Scan for the cell matching the given text and deliver its (X, Y) coordinate at center. 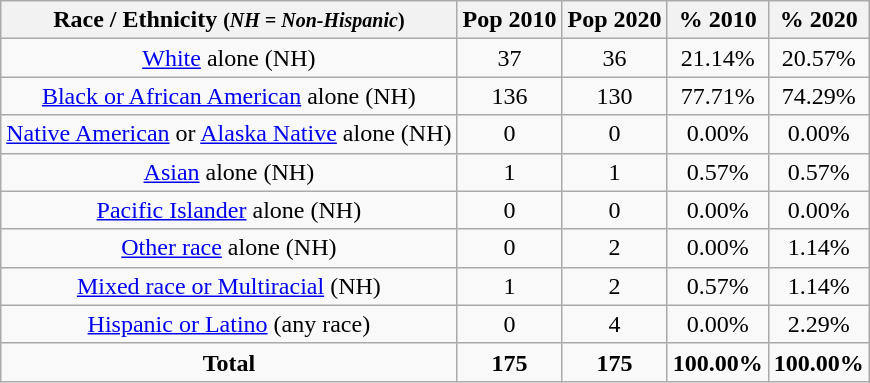
Pacific Islander alone (NH) (229, 210)
74.29% (818, 96)
Total (229, 362)
Race / Ethnicity (NH = Non-Hispanic) (229, 20)
Mixed race or Multiracial (NH) (229, 286)
White alone (NH) (229, 58)
36 (614, 58)
21.14% (718, 58)
Pop 2020 (614, 20)
77.71% (718, 96)
% 2010 (718, 20)
Other race alone (NH) (229, 248)
Native American or Alaska Native alone (NH) (229, 134)
Hispanic or Latino (any race) (229, 324)
20.57% (818, 58)
130 (614, 96)
136 (510, 96)
Pop 2010 (510, 20)
% 2020 (818, 20)
4 (614, 324)
Asian alone (NH) (229, 172)
Black or African American alone (NH) (229, 96)
37 (510, 58)
2.29% (818, 324)
